Search for the cell housing the specified text and yield its [x, y] center coordinate. 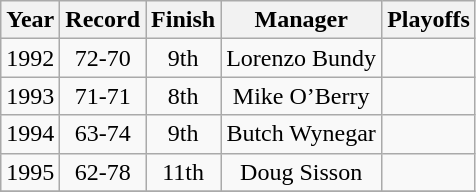
Playoffs [429, 20]
Lorenzo Bundy [302, 58]
1994 [30, 134]
8th [184, 96]
1995 [30, 172]
11th [184, 172]
Record [103, 20]
63-74 [103, 134]
Mike O’Berry [302, 96]
Finish [184, 20]
Doug Sisson [302, 172]
72-70 [103, 58]
71-71 [103, 96]
Manager [302, 20]
1993 [30, 96]
62-78 [103, 172]
1992 [30, 58]
Butch Wynegar [302, 134]
Year [30, 20]
